Provide the (x, y) coordinate of the cell's center where the given text is located.  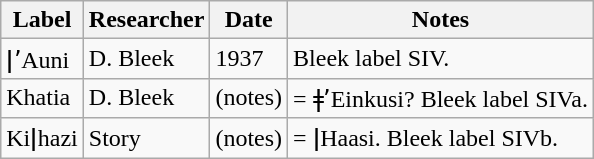
Bleek label SIV. (441, 59)
Khatia (42, 98)
Kiǀhazi (42, 138)
1937 (249, 59)
Story (146, 138)
ǀʼAuni (42, 59)
= ǂʼEinkusi? Bleek label SIVa. (441, 98)
Researcher (146, 20)
Notes (441, 20)
= ǀHaasi. Bleek label SIVb. (441, 138)
Label (42, 20)
Date (249, 20)
